Extract the (X, Y) coordinate from the center of the cell holding the provided text.  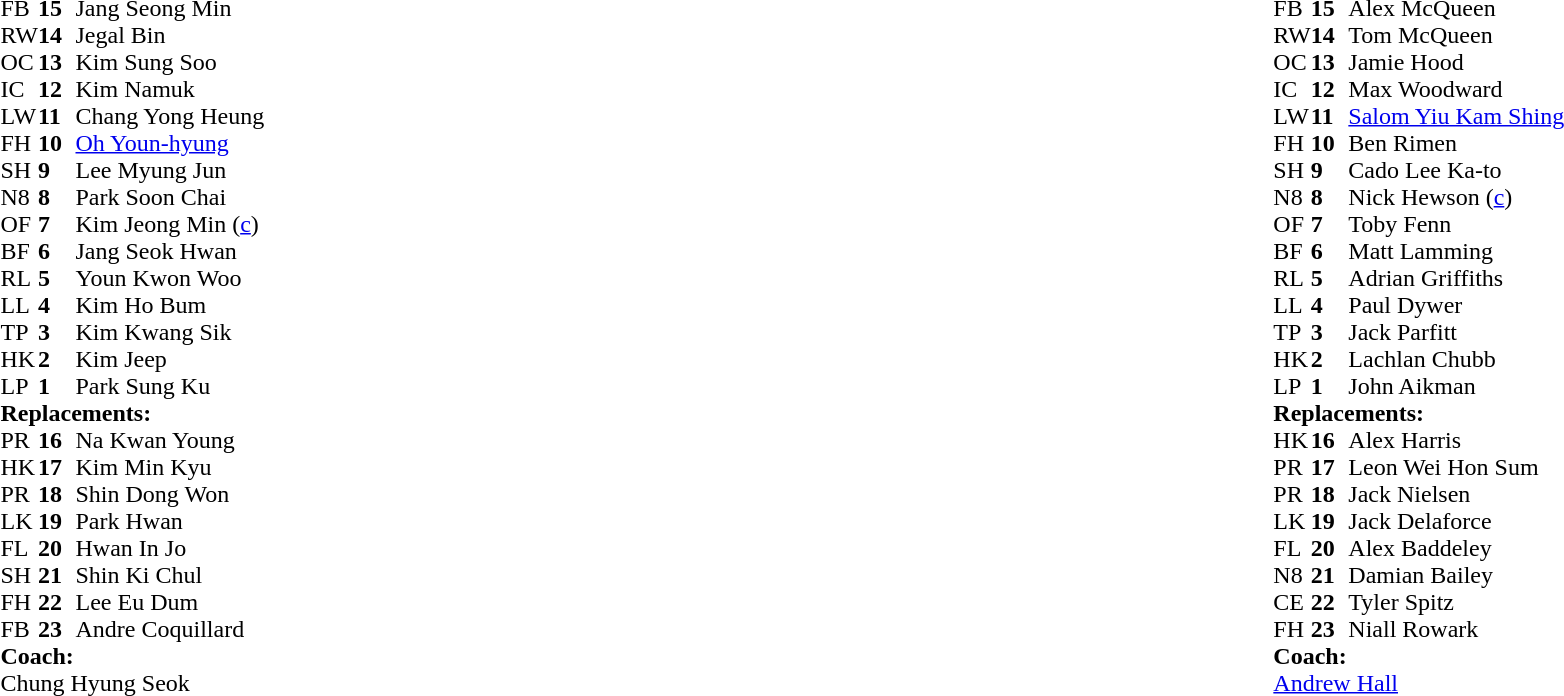
Salom Yiu Kam Shing (1456, 116)
Paul Dywer (1456, 306)
CE (1292, 602)
Leon Wei Hon Sum (1456, 468)
Toby Fenn (1456, 224)
Nick Hewson (c) (1456, 198)
Jamie Hood (1456, 62)
Park Sung Ku (170, 386)
Tyler Spitz (1456, 602)
Kim Kwang Sik (170, 332)
Cado Lee Ka-to (1456, 170)
Chang Yong Heung (170, 116)
Park Soon Chai (170, 198)
Shin Dong Won (170, 494)
Niall Rowark (1456, 630)
Kim Namuk (170, 90)
Lachlan Chubb (1456, 360)
Max Woodward (1456, 90)
Lee Myung Jun (170, 170)
Jegal Bin (170, 36)
Adrian Griffiths (1456, 278)
John Aikman (1456, 386)
Damian Bailey (1456, 576)
Kim Min Kyu (170, 468)
Youn Kwon Woo (170, 278)
Alex Harris (1456, 440)
Na Kwan Young (170, 440)
Tom McQueen (1456, 36)
FB (19, 630)
Jack Nielsen (1456, 494)
Hwan In Jo (170, 548)
Shin Ki Chul (170, 576)
Kim Ho Bum (170, 306)
Park Hwan (170, 522)
Kim Jeep (170, 360)
Jack Delaforce (1456, 522)
Kim Jeong Min (c) (170, 224)
Jang Seok Hwan (170, 252)
Andre Coquillard (170, 630)
Ben Rimen (1456, 144)
Lee Eu Dum (170, 602)
Kim Sung Soo (170, 62)
Oh Youn-hyung (170, 144)
Jack Parfitt (1456, 332)
Alex Baddeley (1456, 548)
Matt Lamming (1456, 252)
